For the text-containing cell, return its midpoint in (X, Y) coordinate format. 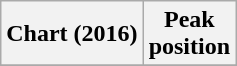
Peakposition (189, 34)
Chart (2016) (72, 34)
